Pinpoint the cell where the given text exists, returning its [x, y] midpoint coordinate. 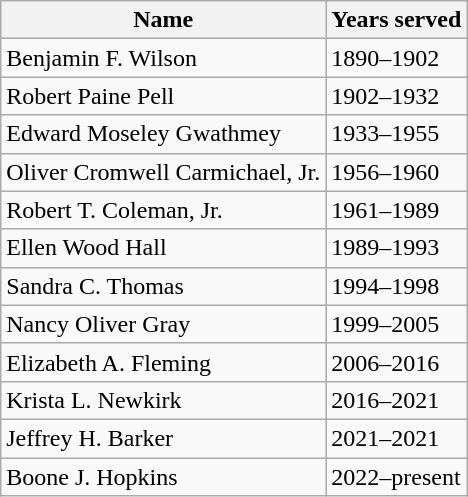
Boone J. Hopkins [164, 477]
Elizabeth A. Fleming [164, 362]
Benjamin F. Wilson [164, 58]
Years served [396, 20]
Krista L. Newkirk [164, 400]
1989–1993 [396, 248]
1999–2005 [396, 324]
Robert T. Coleman, Jr. [164, 210]
2022–present [396, 477]
Ellen Wood Hall [164, 248]
Sandra C. Thomas [164, 286]
Edward Moseley Gwathmey [164, 134]
Nancy Oliver Gray [164, 324]
1933–1955 [396, 134]
Jeffrey H. Barker [164, 438]
1956–1960 [396, 172]
2006–2016 [396, 362]
Oliver Cromwell Carmichael, Jr. [164, 172]
1902–1932 [396, 96]
1961–1989 [396, 210]
1994–1998 [396, 286]
Name [164, 20]
2016–2021 [396, 400]
2021–2021 [396, 438]
Robert Paine Pell [164, 96]
1890–1902 [396, 58]
